Locate the cell with the specified text and output its (x, y) center coordinate. 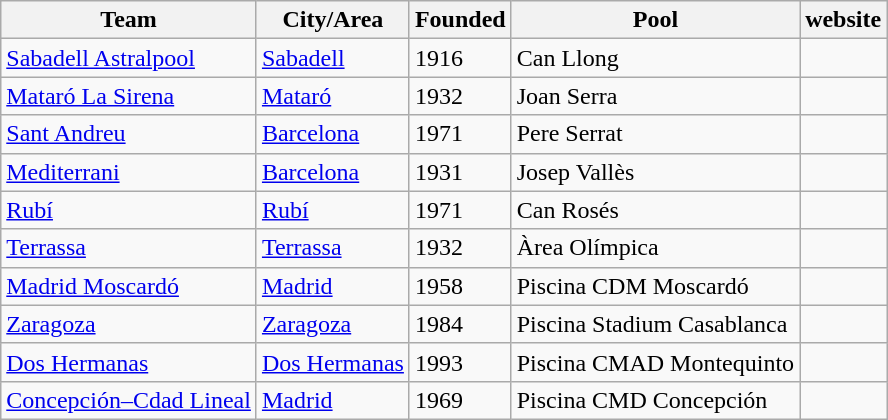
Can Rosés (655, 210)
Piscina CMAD Montequinto (655, 362)
Joan Serra (655, 96)
Can Llong (655, 58)
Madrid Moscardó (129, 286)
Pere Serrat (655, 134)
1916 (460, 58)
Mataró La Sirena (129, 96)
Founded (460, 20)
Àrea Olímpica (655, 248)
website (844, 20)
Sabadell Astralpool (129, 58)
Team (129, 20)
Piscina Stadium Casablanca (655, 324)
Pool (655, 20)
Sabadell (332, 58)
Concepción–Cdad Lineal (129, 400)
Josep Vallès (655, 172)
Mataró (332, 96)
Piscina CDM Moscardó (655, 286)
1931 (460, 172)
1969 (460, 400)
1958 (460, 286)
1993 (460, 362)
City/Area (332, 20)
Piscina CMD Concepción (655, 400)
1984 (460, 324)
Mediterrani (129, 172)
Sant Andreu (129, 134)
